For the text-containing cell, return its midpoint in [X, Y] coordinate format. 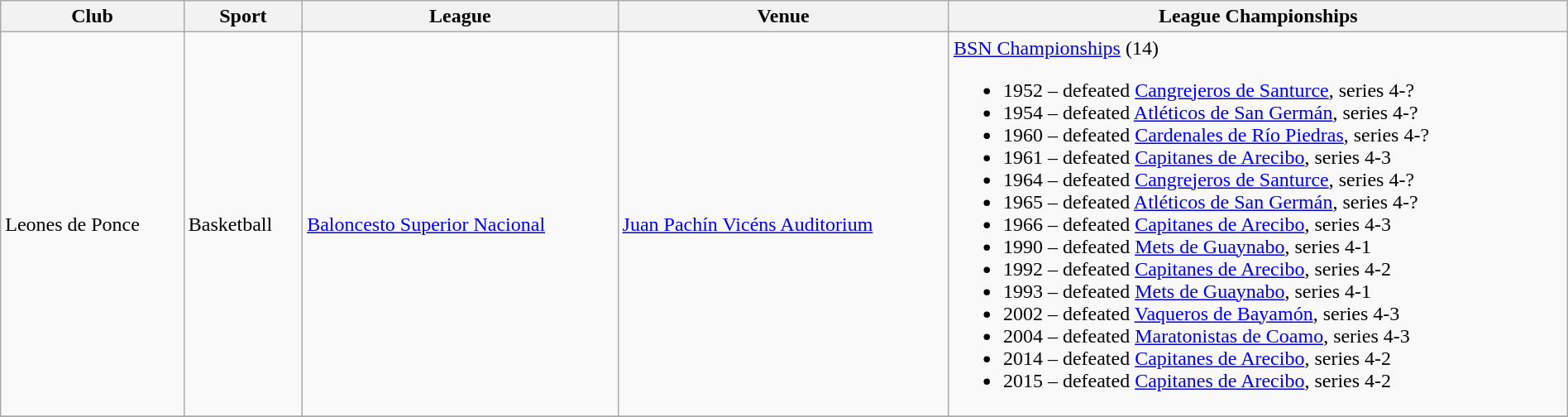
Club [93, 17]
Sport [243, 17]
Juan Pachín Vicéns Auditorium [783, 224]
Venue [783, 17]
Basketball [243, 224]
League [460, 17]
Leones de Ponce [93, 224]
League Championships [1258, 17]
Baloncesto Superior Nacional [460, 224]
